Identify which cell holds the provided text, then report its (x, y) central coordinate. 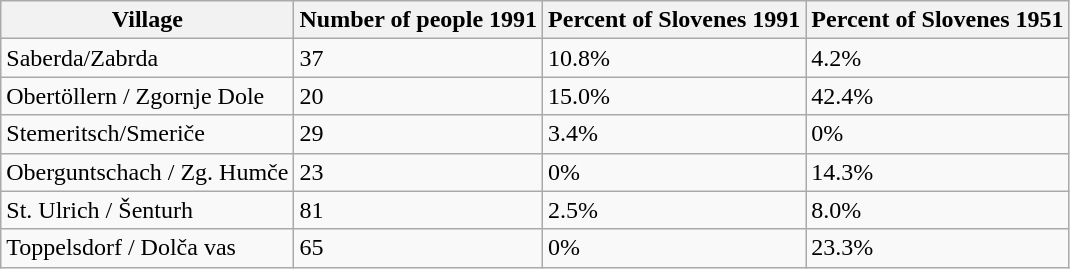
81 (418, 210)
Obertöllern / Zgornje Dole (148, 96)
Percent of Slovenes 1991 (674, 20)
42.4% (938, 96)
Number of people 1991 (418, 20)
29 (418, 134)
4.2% (938, 58)
20 (418, 96)
14.3% (938, 172)
23.3% (938, 248)
Village (148, 20)
Saberda/Zabrda (148, 58)
3.4% (674, 134)
Percent of Slovenes 1951 (938, 20)
10.8% (674, 58)
23 (418, 172)
Oberguntschach / Zg. Humče (148, 172)
Stemeritsch/Smeriče (148, 134)
37 (418, 58)
2.5% (674, 210)
Toppelsdorf / Dolča vas (148, 248)
15.0% (674, 96)
St. Ulrich / Šenturh (148, 210)
65 (418, 248)
8.0% (938, 210)
